For the text-containing cell, return its midpoint in [X, Y] coordinate format. 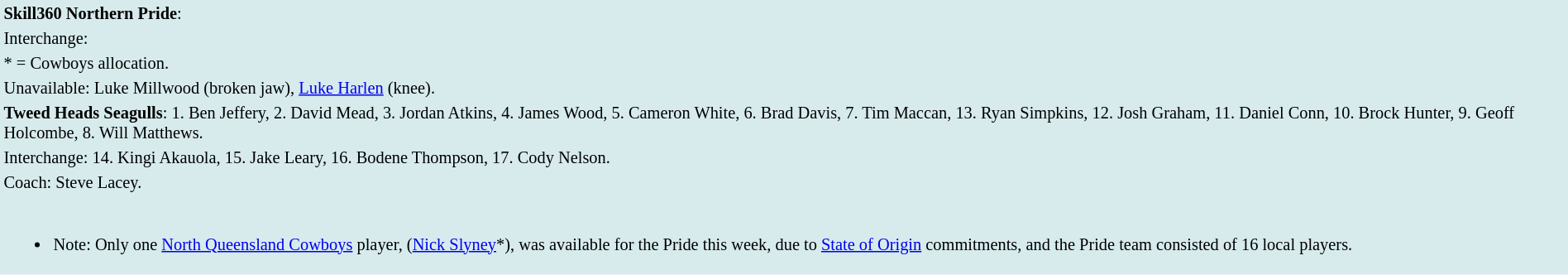
Unavailable: Luke Millwood (broken jaw), Luke Harlen (knee). [784, 88]
* = Cowboys allocation. [784, 63]
Interchange: 14. Kingi Akauola, 15. Jake Leary, 16. Bodene Thompson, 17. Cody Nelson. [784, 157]
Coach: Steve Lacey. [784, 182]
Interchange: [784, 38]
Skill360 Northern Pride: [784, 13]
